From the cell containing the given text, extract its center point as [x, y] coordinate. 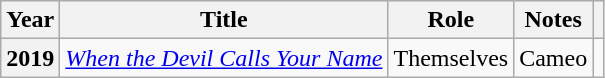
Year [30, 20]
Themselves [451, 58]
Role [451, 20]
2019 [30, 58]
Notes [554, 20]
When the Devil Calls Your Name [224, 58]
Title [224, 20]
Cameo [554, 58]
